Identify which cell holds the provided text, then report its (X, Y) central coordinate. 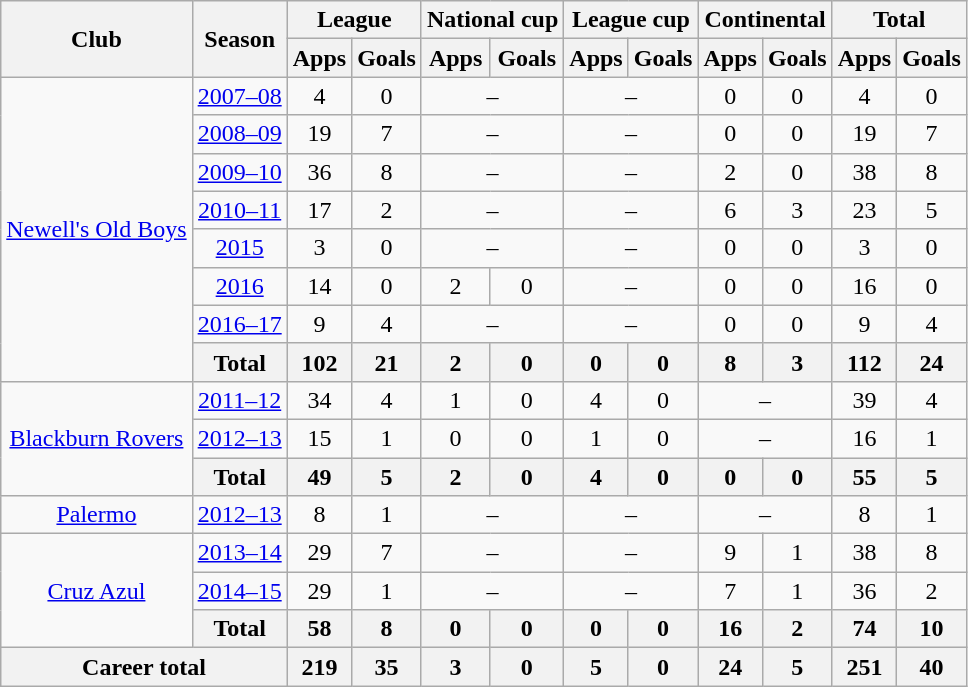
2016–17 (240, 324)
2016 (240, 286)
Palermo (96, 515)
2011–12 (240, 400)
15 (319, 438)
Cruz Azul (96, 591)
58 (319, 629)
39 (864, 400)
40 (932, 667)
102 (319, 362)
Career total (144, 667)
219 (319, 667)
2007–08 (240, 96)
Club (96, 39)
2015 (240, 248)
23 (864, 210)
251 (864, 667)
49 (319, 477)
2014–15 (240, 591)
35 (387, 667)
17 (319, 210)
14 (319, 286)
Season (240, 39)
10 (932, 629)
Newell's Old Boys (96, 229)
21 (387, 362)
2008–09 (240, 134)
2009–10 (240, 172)
Continental (765, 20)
2010–11 (240, 210)
74 (864, 629)
55 (864, 477)
League cup (631, 20)
34 (319, 400)
National cup (492, 20)
League (354, 20)
2013–14 (240, 553)
6 (730, 210)
Blackburn Rovers (96, 438)
112 (864, 362)
